Search for the cell housing the specified text and yield its (X, Y) center coordinate. 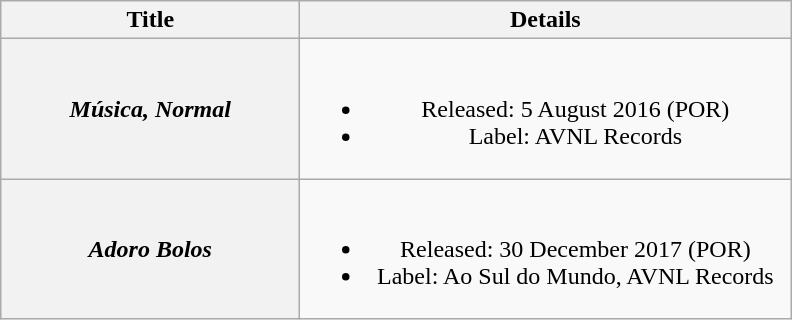
Title (150, 20)
Adoro Bolos (150, 249)
Details (546, 20)
Released: 5 August 2016 (POR)Label: AVNL Records (546, 109)
Música, Normal (150, 109)
Released: 30 December 2017 (POR)Label: Ao Sul do Mundo, AVNL Records (546, 249)
